Find where the given text appears and provide that cell's center as [x, y] coordinate. 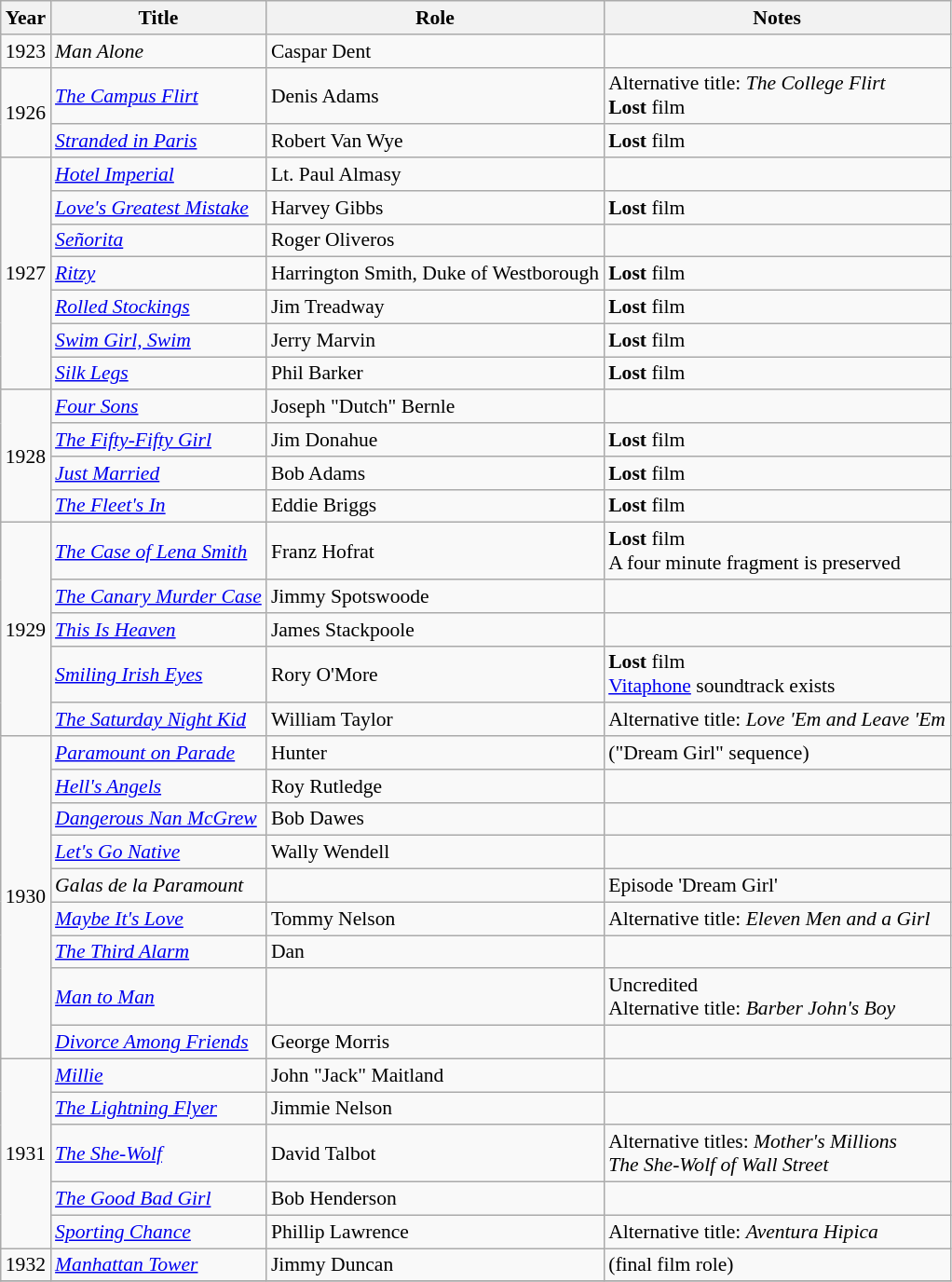
Jim Treadway [435, 307]
The Case of Lena Smith [158, 552]
The Fifty-Fifty Girl [158, 440]
Maybe It's Love [158, 919]
Lost film Vitaphone soundtrack exists [777, 675]
Alternative title: The College Flirt Lost film [777, 95]
Roy Rutledge [435, 786]
1931 [26, 1153]
Paramount on Parade [158, 753]
Señorita [158, 240]
The Lightning Flyer [158, 1109]
The She-Wolf [158, 1153]
Rolled Stockings [158, 307]
Just Married [158, 473]
1923 [26, 51]
Man to Man [158, 997]
Rory O'More [435, 675]
Jim Donahue [435, 440]
Phil Barker [435, 374]
Lost film A four minute fragment is preserved [777, 552]
Hell's Angels [158, 786]
Phillip Lawrence [435, 1232]
Role [435, 18]
Smiling Irish Eyes [158, 675]
Millie [158, 1075]
Year [26, 18]
The Fleet's In [158, 506]
The Saturday Night Kid [158, 720]
Caspar Dent [435, 51]
Episode 'Dream Girl' [777, 886]
This Is Heaven [158, 630]
Joseph "Dutch" Bernle [435, 407]
Robert Van Wye [435, 142]
Franz Hofrat [435, 552]
Sporting Chance [158, 1232]
Love's Greatest Mistake [158, 208]
Eddie Briggs [435, 506]
1929 [26, 630]
Harvey Gibbs [435, 208]
The Campus Flirt [158, 95]
David Talbot [435, 1153]
Roger Oliveros [435, 240]
Jimmie Nelson [435, 1109]
Dan [435, 952]
Wally Wendell [435, 852]
Galas de la Paramount [158, 886]
UncreditedAlternative title: Barber John's Boy [777, 997]
Ritzy [158, 274]
Alternative title: Aventura Hipica [777, 1232]
Jimmy Duncan [435, 1265]
Man Alone [158, 51]
Alternative title: Love 'Em and Leave 'Em [777, 720]
Jerry Marvin [435, 340]
Denis Adams [435, 95]
Swim Girl, Swim [158, 340]
Manhattan Tower [158, 1265]
Harrington Smith, Duke of Westborough [435, 274]
("Dream Girl" sequence) [777, 753]
Notes [777, 18]
1926 [26, 112]
Stranded in Paris [158, 142]
Alternative titles: Mother's MillionsThe She-Wolf of Wall Street [777, 1153]
The Third Alarm [158, 952]
Divorce Among Friends [158, 1043]
1932 [26, 1265]
Hotel Imperial [158, 174]
Jimmy Spotswoode [435, 596]
1930 [26, 897]
Dangerous Nan McGrew [158, 819]
James Stackpoole [435, 630]
Title [158, 18]
Tommy Nelson [435, 919]
William Taylor [435, 720]
Bob Adams [435, 473]
Lt. Paul Almasy [435, 174]
Four Sons [158, 407]
Bob Henderson [435, 1199]
1928 [26, 457]
Silk Legs [158, 374]
The Canary Murder Case [158, 596]
Bob Dawes [435, 819]
Hunter [435, 753]
John "Jack" Maitland [435, 1075]
George Morris [435, 1043]
(final film role) [777, 1265]
The Good Bad Girl [158, 1199]
Alternative title: Eleven Men and a Girl [777, 919]
Let's Go Native [158, 852]
1927 [26, 274]
